Determine the (x, y) coordinate at the center of the cell enclosing the given text.  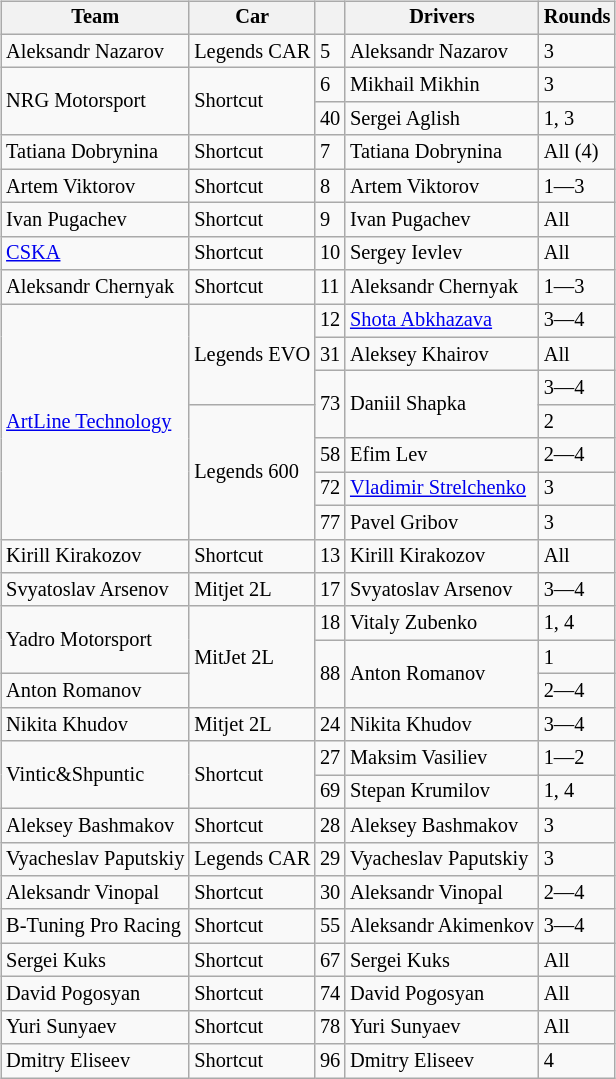
1 (578, 657)
73 (330, 404)
Efim Lev (442, 455)
72 (330, 489)
5 (330, 51)
Mikhail Mikhin (442, 85)
69 (330, 792)
Vitaly Zubenko (442, 623)
4 (578, 1061)
Legends EVO (252, 354)
40 (330, 119)
Vintic&Shpuntic (95, 774)
6 (330, 85)
Legends 600 (252, 472)
1, 3 (578, 119)
Aleksandr Akimenkov (442, 926)
12 (330, 321)
27 (330, 758)
58 (330, 455)
All (4) (578, 152)
Daniil Shapka (442, 404)
31 (330, 354)
11 (330, 287)
8 (330, 186)
Shota Abkhazava (442, 321)
9 (330, 220)
67 (330, 960)
Team (95, 18)
13 (330, 556)
55 (330, 926)
17 (330, 590)
74 (330, 994)
NRG Motorsport (95, 102)
2 (578, 422)
Rounds (578, 18)
MitJet 2L (252, 656)
24 (330, 724)
1—2 (578, 758)
10 (330, 253)
Sergey Ievlev (442, 253)
7 (330, 152)
Car (252, 18)
B-Tuning Pro Racing (95, 926)
CSKA (95, 253)
Maksim Vasiliev (442, 758)
ArtLine Technology (95, 422)
Stepan Krumilov (442, 792)
28 (330, 825)
Aleksey Khairov (442, 354)
Vladimir Strelchenko (442, 489)
77 (330, 522)
29 (330, 859)
Pavel Gribov (442, 522)
Sergei Aglish (442, 119)
Drivers (442, 18)
Yadro Motorsport (95, 640)
88 (330, 674)
30 (330, 893)
18 (330, 623)
78 (330, 1027)
96 (330, 1061)
